Detect which cell encompasses the target text, then output its [x, y] center coordinate. 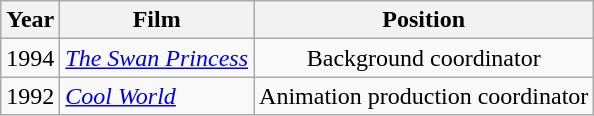
1994 [30, 58]
The Swan Princess [157, 58]
1992 [30, 96]
Film [157, 20]
Animation production coordinator [424, 96]
Position [424, 20]
Background coordinator [424, 58]
Cool World [157, 96]
Year [30, 20]
